Pinpoint the cell where the given text exists, returning its (x, y) midpoint coordinate. 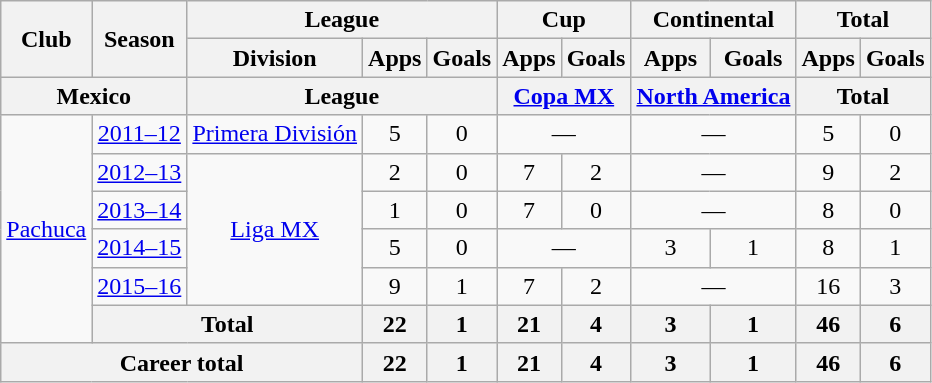
2012–13 (140, 172)
16 (828, 286)
Pachuca (46, 229)
2013–14 (140, 210)
Mexico (94, 96)
Club (46, 39)
North America (714, 96)
Primera División (275, 134)
Liga MX (275, 229)
2011–12 (140, 134)
Division (275, 58)
2014–15 (140, 248)
Career total (182, 362)
Season (140, 39)
Continental (714, 20)
Cup (564, 20)
2015–16 (140, 286)
Copa MX (564, 96)
